Locate the cell with the specified text and output its (X, Y) center coordinate. 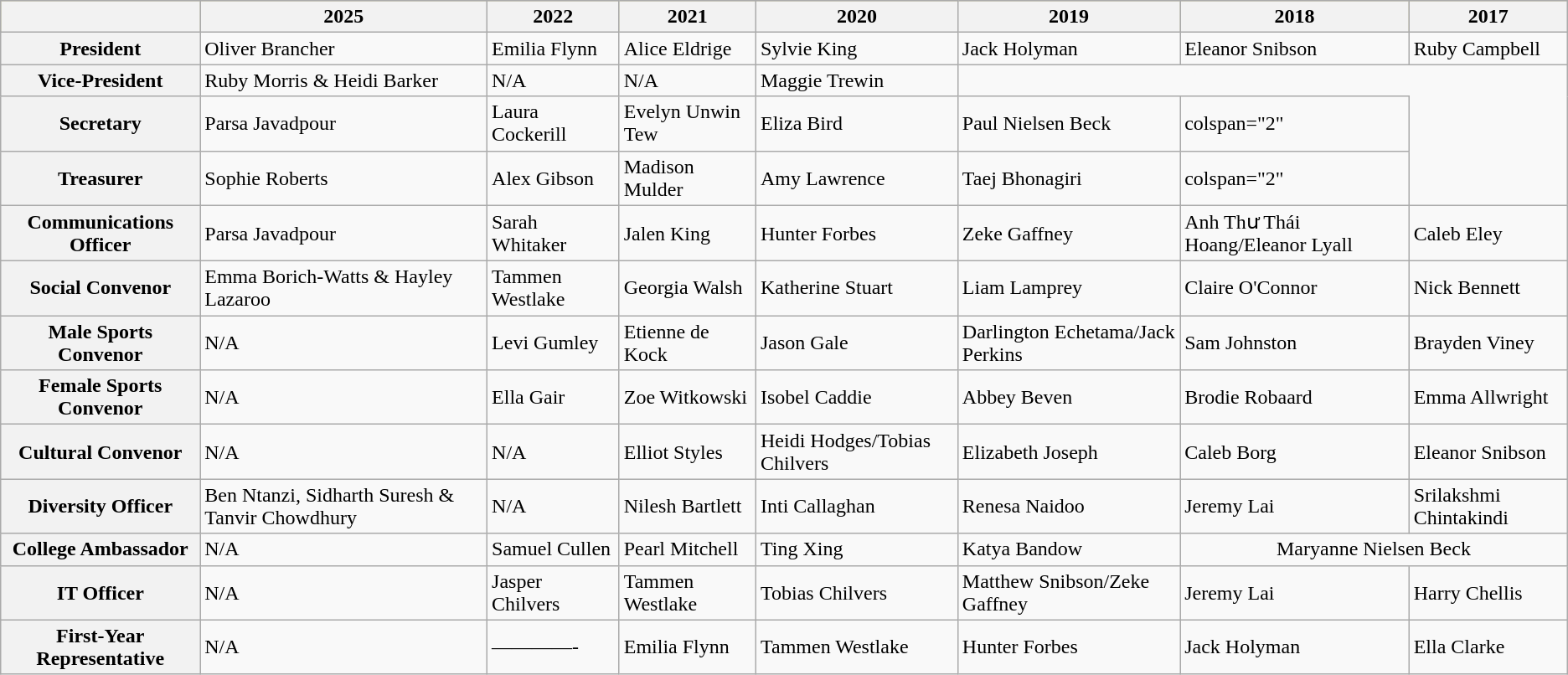
2022 (554, 17)
Pearl Mitchell (687, 549)
2021 (687, 17)
Anh Thư Thái Hoang/Eleanor Lyall (1295, 233)
Sam Johnston (1295, 343)
Ella Gair (554, 397)
Caleb Eley (1488, 233)
2017 (1488, 17)
Darlington Echetama/Jack Perkins (1069, 343)
Elliot Styles (687, 452)
Etienne de Kock (687, 343)
Harry Chellis (1488, 593)
Nick Bennett (1488, 288)
Evelyn Unwin Tew (687, 124)
Liam Lamprey (1069, 288)
Jasper Chilvers (554, 593)
Ella Clarke (1488, 647)
Vice-President (101, 80)
Sophie Roberts (343, 178)
Inti Callaghan (856, 506)
Zoe Witkowski (687, 397)
Maryanne Nielsen Beck (1374, 549)
Ruby Campbell (1488, 49)
Ting Xing (856, 549)
Renesa Naidoo (1069, 506)
Samuel Cullen (554, 549)
Secretary (101, 124)
2020 (856, 17)
Tobias Chilvers (856, 593)
Sarah Whitaker (554, 233)
Jason Gale (856, 343)
Abbey Beven (1069, 397)
Isobel Caddie (856, 397)
2025 (343, 17)
Sylvie King (856, 49)
Ben Ntanzi, Sidharth Suresh & Tanvir Chowdhury (343, 506)
Alex Gibson (554, 178)
Female Sports Convenor (101, 397)
Srilakshmi Chintakindi (1488, 506)
Male Sports Convenor (101, 343)
Madison Mulder (687, 178)
Emma Borich-Watts & Hayley Lazaroo (343, 288)
Claire O'Connor (1295, 288)
Social Convenor (101, 288)
Maggie Trewin (856, 80)
Taej Bhonagiri (1069, 178)
Katherine Stuart (856, 288)
Heidi Hodges/Tobias Chilvers (856, 452)
Caleb Borg (1295, 452)
Amy Lawrence (856, 178)
Brayden Viney (1488, 343)
Matthew Snibson/Zeke Gaffney (1069, 593)
Georgia Walsh (687, 288)
Elizabeth Joseph (1069, 452)
Communications Officer (101, 233)
————- (554, 647)
President (101, 49)
Treasurer (101, 178)
2019 (1069, 17)
Brodie Robaard (1295, 397)
Ruby Morris & Heidi Barker (343, 80)
IT Officer (101, 593)
Katya Bandow (1069, 549)
2018 (1295, 17)
Zeke Gaffney (1069, 233)
Diversity Officer (101, 506)
Laura Cockerill (554, 124)
Levi Gumley (554, 343)
Paul Nielsen Beck (1069, 124)
Nilesh Bartlett (687, 506)
College Ambassador (101, 549)
Alice Eldrige (687, 49)
Emma Allwright (1488, 397)
Cultural Convenor (101, 452)
Jalen King (687, 233)
First-Year Representative (101, 647)
Eliza Bird (856, 124)
Oliver Brancher (343, 49)
